From the cell containing the given text, extract its center point as (X, Y) coordinate. 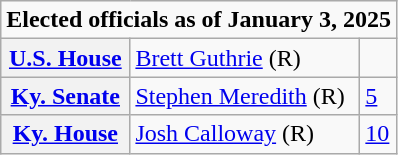
Stephen Meredith (R) (245, 96)
Brett Guthrie (R) (245, 58)
Elected officials as of January 3, 2025 (199, 20)
Ky. House (66, 134)
U.S. House (66, 58)
5 (378, 96)
Josh Calloway (R) (245, 134)
10 (378, 134)
Ky. Senate (66, 96)
